Scan for the cell matching the given text and deliver its [X, Y] coordinate at center. 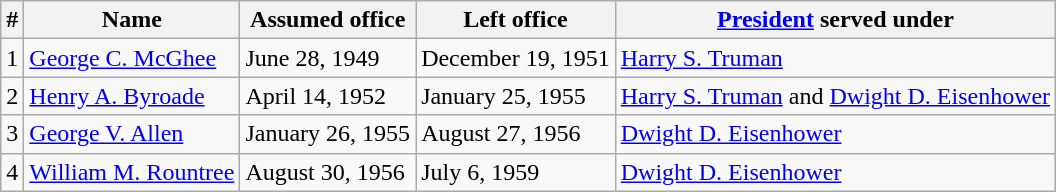
July 6, 1959 [516, 172]
Harry S. Truman and Dwight D. Eisenhower [835, 96]
August 27, 1956 [516, 134]
4 [12, 172]
3 [12, 134]
1 [12, 58]
June 28, 1949 [328, 58]
Name [132, 20]
William M. Rountree [132, 172]
George V. Allen [132, 134]
August 30, 1956 [328, 172]
Harry S. Truman [835, 58]
April 14, 1952 [328, 96]
Henry A. Byroade [132, 96]
2 [12, 96]
Left office [516, 20]
George C. McGhee [132, 58]
President served under [835, 20]
January 26, 1955 [328, 134]
Assumed office [328, 20]
# [12, 20]
January 25, 1955 [516, 96]
December 19, 1951 [516, 58]
